Search for the cell housing the specified text and yield its [x, y] center coordinate. 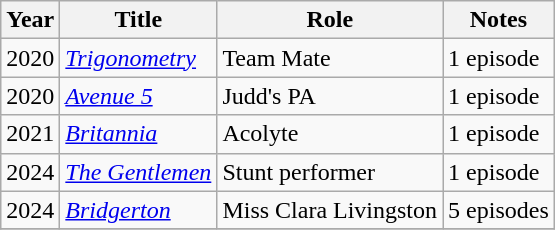
Trigonometry [138, 58]
Miss Clara Livingston [330, 210]
Role [330, 20]
Britannia [138, 134]
5 episodes [499, 210]
Acolyte [330, 134]
Title [138, 20]
Notes [499, 20]
Judd's PA [330, 96]
Avenue 5 [138, 96]
Stunt performer [330, 172]
Bridgerton [138, 210]
Year [30, 20]
2021 [30, 134]
Team Mate [330, 58]
The Gentlemen [138, 172]
